Locate the cell with the specified text and output its (x, y) center coordinate. 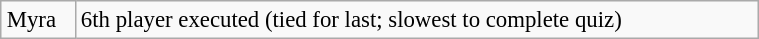
6th player executed (tied for last; slowest to complete quiz) (418, 20)
Myra (38, 20)
